Return the (X, Y) coordinate for the center point of the cell that contains the specified text.  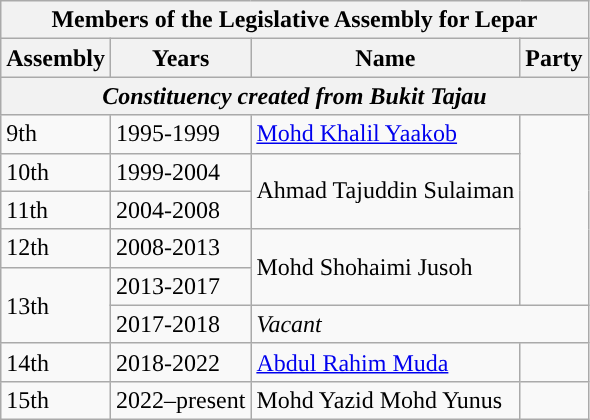
Name (386, 58)
Years (180, 58)
Constituency created from Bukit Tajau (294, 96)
1999-2004 (180, 172)
Mohd Khalil Yaakob (386, 134)
2013-2017 (180, 286)
1995-1999 (180, 134)
13th (56, 305)
2018-2022 (180, 362)
2017-2018 (180, 324)
11th (56, 210)
2008-2013 (180, 248)
2004-2008 (180, 210)
15th (56, 400)
12th (56, 248)
2022–present (180, 400)
Abdul Rahim Muda (386, 362)
Mohd Shohaimi Jusoh (386, 267)
Members of the Legislative Assembly for Lepar (294, 20)
Mohd Yazid Mohd Yunus (386, 400)
9th (56, 134)
Vacant (420, 324)
Party (554, 58)
14th (56, 362)
10th (56, 172)
Ahmad Tajuddin Sulaiman (386, 191)
Assembly (56, 58)
